Determine the (X, Y) coordinate at the center of the cell enclosing the given text.  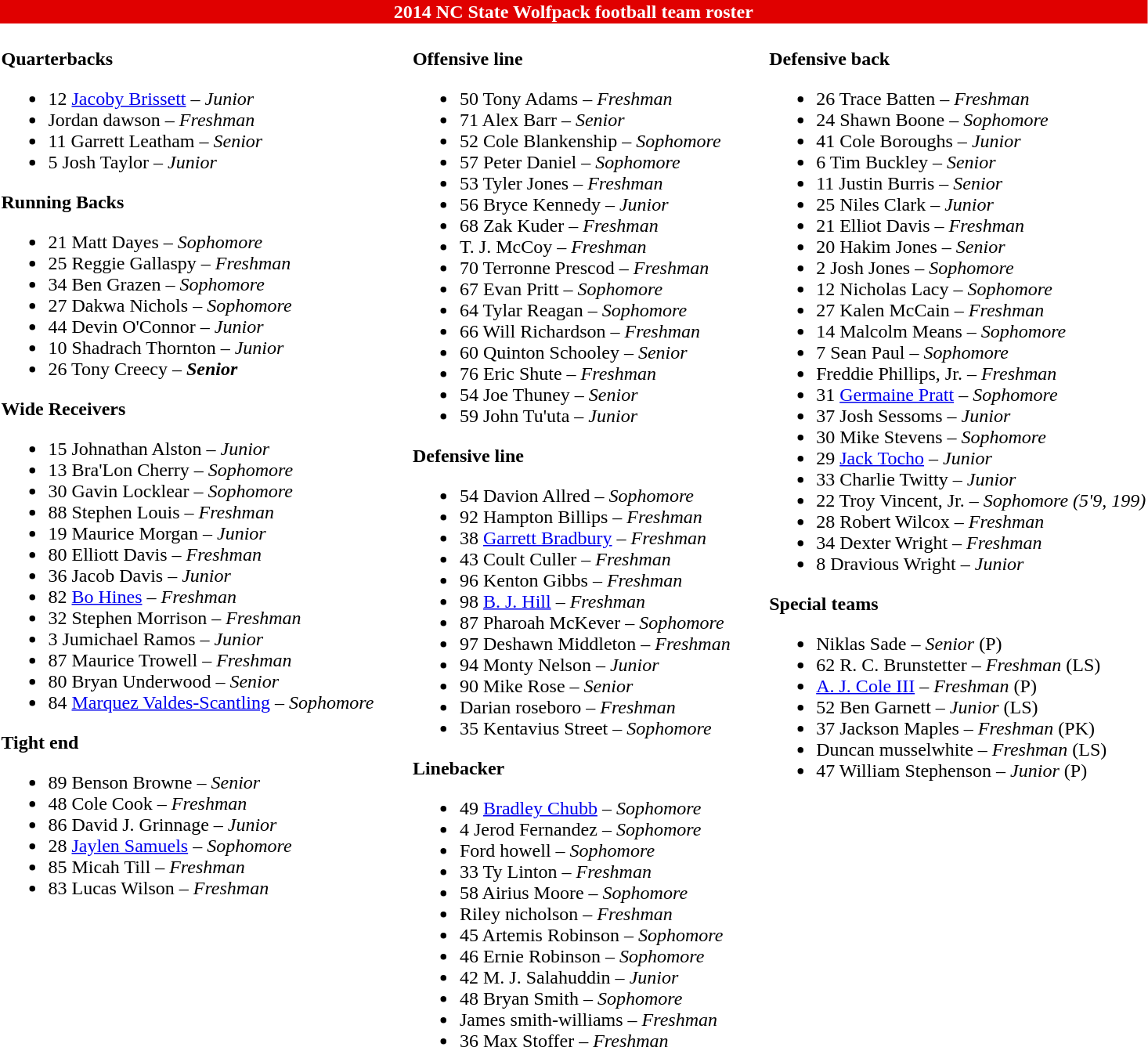
2014 NC State Wolfpack football team roster (573, 12)
